Extract the [x, y] coordinate from the center of the cell holding the provided text.  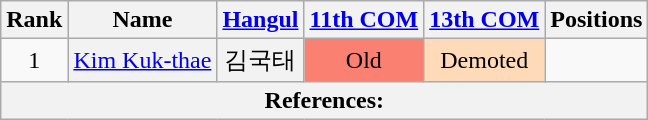
11th COM [364, 20]
13th COM [484, 20]
Kim Kuk-thae [142, 60]
1 [34, 60]
Hangul [260, 20]
References: [324, 100]
Positions [596, 20]
Name [142, 20]
Old [364, 60]
Demoted [484, 60]
김국태 [260, 60]
Rank [34, 20]
